Capture the cell that displays the provided text and extract its (x, y) central coordinate. 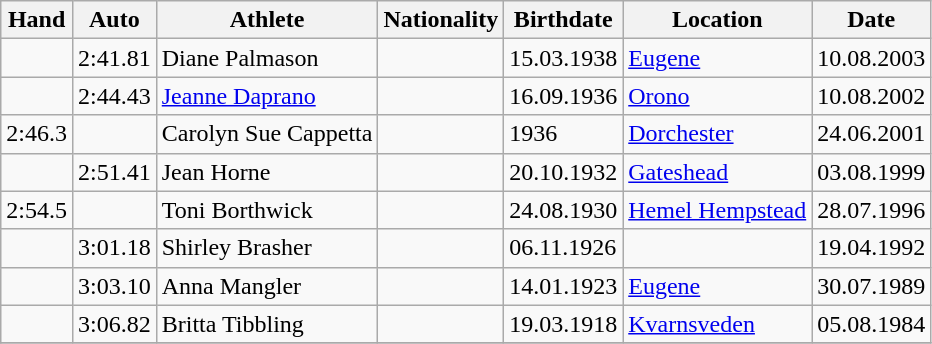
Auto (114, 20)
Shirley Brasher (267, 248)
3:03.10 (114, 286)
Hand (37, 20)
Jean Horne (267, 172)
1936 (564, 134)
03.08.1999 (872, 172)
Dorchester (718, 134)
10.08.2003 (872, 58)
19.04.1992 (872, 248)
3:06.82 (114, 324)
15.03.1938 (564, 58)
Hemel Hempstead (718, 210)
Orono (718, 96)
20.10.1932 (564, 172)
10.08.2002 (872, 96)
3:01.18 (114, 248)
Gateshead (718, 172)
2:41.81 (114, 58)
24.06.2001 (872, 134)
Date (872, 20)
Location (718, 20)
2:54.5 (37, 210)
Anna Mangler (267, 286)
Nationality (441, 20)
05.08.1984 (872, 324)
2:46.3 (37, 134)
2:44.43 (114, 96)
30.07.1989 (872, 286)
Carolyn Sue Cappetta (267, 134)
Diane Palmason (267, 58)
28.07.1996 (872, 210)
14.01.1923 (564, 286)
Jeanne Daprano (267, 96)
2:51.41 (114, 172)
Kvarnsveden (718, 324)
16.09.1936 (564, 96)
06.11.1926 (564, 248)
24.08.1930 (564, 210)
Birthdate (564, 20)
Toni Borthwick (267, 210)
Britta Tibbling (267, 324)
19.03.1918 (564, 324)
Athlete (267, 20)
